Provide the [X, Y] coordinate of the cell's center where the given text is located.  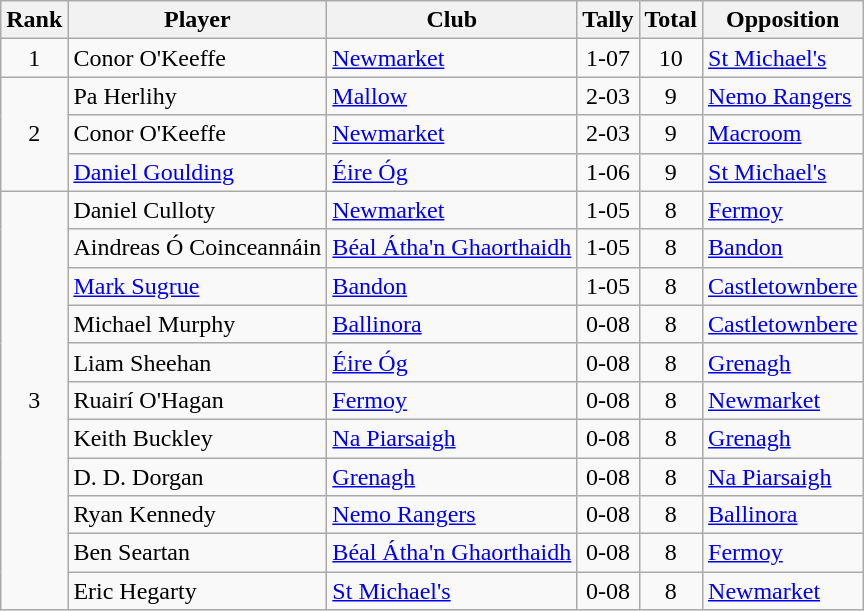
Ben Seartan [198, 553]
Pa Herlihy [198, 96]
Daniel Goulding [198, 172]
2 [34, 134]
Macroom [783, 134]
Mark Sugrue [198, 286]
10 [671, 58]
Opposition [783, 20]
Aindreas Ó Coinceannáin [198, 248]
1-07 [608, 58]
Tally [608, 20]
1-06 [608, 172]
Liam Sheehan [198, 362]
3 [34, 400]
Daniel Culloty [198, 210]
Player [198, 20]
Ryan Kennedy [198, 515]
Michael Murphy [198, 324]
Club [452, 20]
Keith Buckley [198, 438]
Total [671, 20]
Ruairí O'Hagan [198, 400]
D. D. Dorgan [198, 477]
Mallow [452, 96]
Rank [34, 20]
1 [34, 58]
Eric Hegarty [198, 591]
